For the text-containing cell, return its midpoint in (x, y) coordinate format. 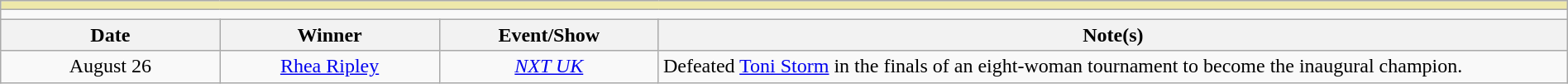
Date (111, 35)
Rhea Ripley (329, 67)
Defeated Toni Storm in the finals of an eight-woman tournament to become the inaugural champion. (1113, 67)
Event/Show (549, 35)
August 26 (111, 67)
NXT UK (549, 67)
Note(s) (1113, 35)
Winner (329, 35)
